Search for the cell housing the specified text and yield its [x, y] center coordinate. 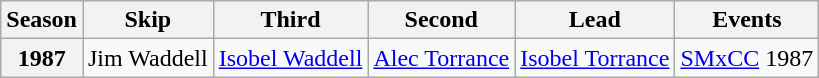
Isobel Torrance [595, 58]
1987 [42, 58]
Alec Torrance [442, 58]
Second [442, 20]
Jim Waddell [148, 58]
Third [290, 20]
Isobel Waddell [290, 58]
Lead [595, 20]
SMxCC 1987 [747, 58]
Events [747, 20]
Season [42, 20]
Skip [148, 20]
